Find where the given text appears and provide that cell's center as (x, y) coordinate. 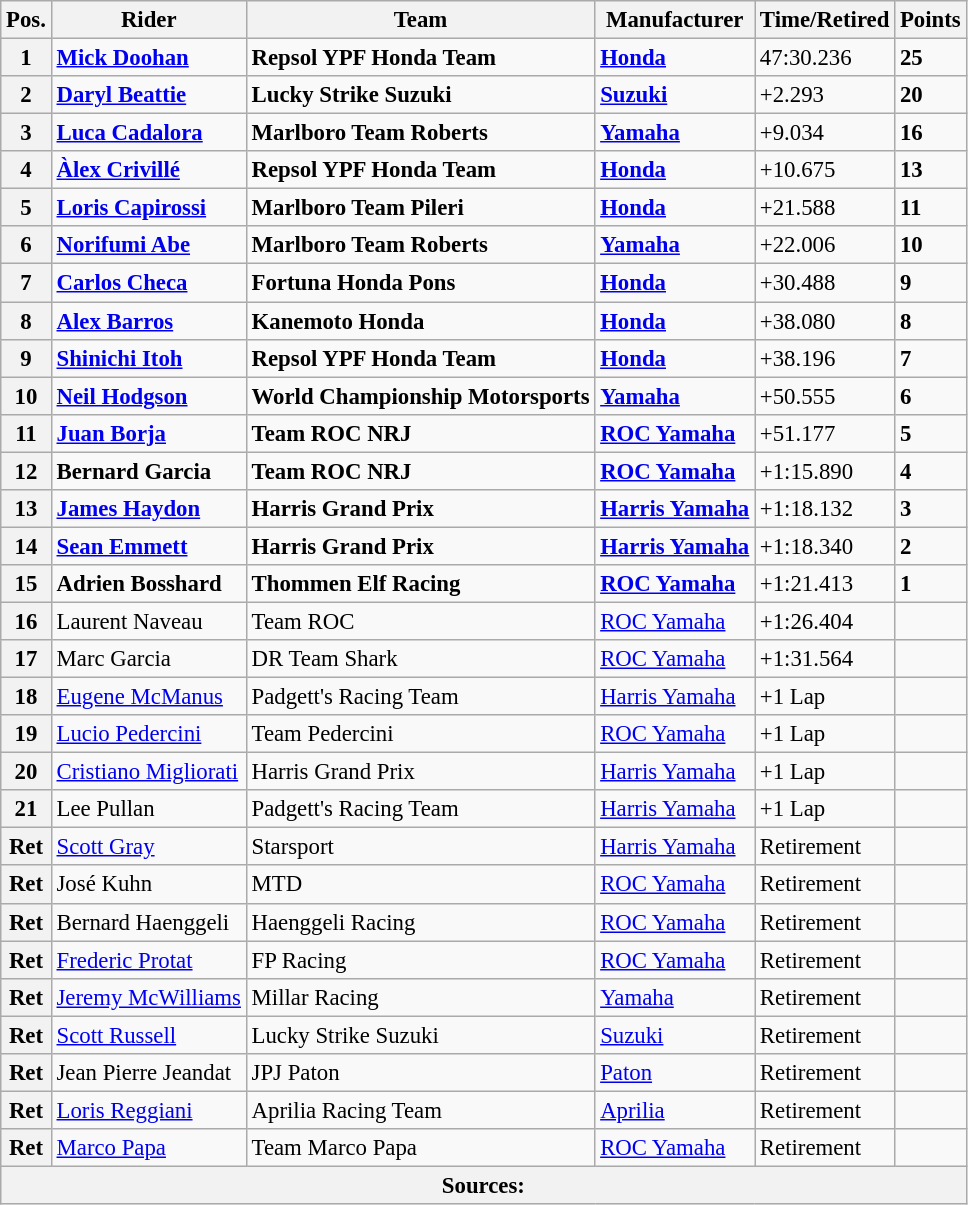
Manufacturer (675, 20)
Haenggeli Racing (420, 922)
Points (930, 20)
18 (26, 697)
19 (26, 734)
Rider (148, 20)
MTD (420, 885)
Thommen Elf Racing (420, 584)
Pos. (26, 20)
Adrien Bosshard (148, 584)
Aprilia Racing Team (420, 1110)
Loris Reggiani (148, 1110)
Carlos Checa (148, 283)
Paton (675, 1073)
Neil Hodgson (148, 396)
+22.006 (825, 245)
Laurent Naveau (148, 621)
James Haydon (148, 509)
Scott Gray (148, 847)
Team Pedercini (420, 734)
Mick Doohan (148, 58)
Eugene McManus (148, 697)
José Kuhn (148, 885)
47:30.236 (825, 58)
+1:26.404 (825, 621)
25 (930, 58)
+38.080 (825, 321)
Sean Emmett (148, 546)
Daryl Beattie (148, 95)
+38.196 (825, 358)
Loris Capirossi (148, 208)
12 (26, 471)
Lucio Pedercini (148, 734)
+2.293 (825, 95)
Starsport (420, 847)
Àlex Crivillé (148, 170)
Jeremy McWilliams (148, 997)
+50.555 (825, 396)
Kanemoto Honda (420, 321)
Luca Cadalora (148, 133)
World Championship Motorsports (420, 396)
Shinichi Itoh (148, 358)
Juan Borja (148, 433)
+30.488 (825, 283)
Cristiano Migliorati (148, 772)
Aprilia (675, 1110)
Lee Pullan (148, 809)
+1:21.413 (825, 584)
14 (26, 546)
+21.588 (825, 208)
Millar Racing (420, 997)
Sources: (484, 1185)
Team Marco Papa (420, 1148)
+1:18.132 (825, 509)
Bernard Garcia (148, 471)
+1:15.890 (825, 471)
21 (26, 809)
+9.034 (825, 133)
Frederic Protat (148, 960)
Marc Garcia (148, 659)
Marco Papa (148, 1148)
Norifumi Abe (148, 245)
+1:18.340 (825, 546)
FP Racing (420, 960)
Alex Barros (148, 321)
Fortuna Honda Pons (420, 283)
Time/Retired (825, 20)
17 (26, 659)
Jean Pierre Jeandat (148, 1073)
Team ROC (420, 621)
Marlboro Team Pileri (420, 208)
Scott Russell (148, 1035)
Team (420, 20)
+10.675 (825, 170)
Bernard Haenggeli (148, 922)
JPJ Paton (420, 1073)
DR Team Shark (420, 659)
+51.177 (825, 433)
+1:31.564 (825, 659)
15 (26, 584)
